Locate the cell with the specified text and output its [X, Y] center coordinate. 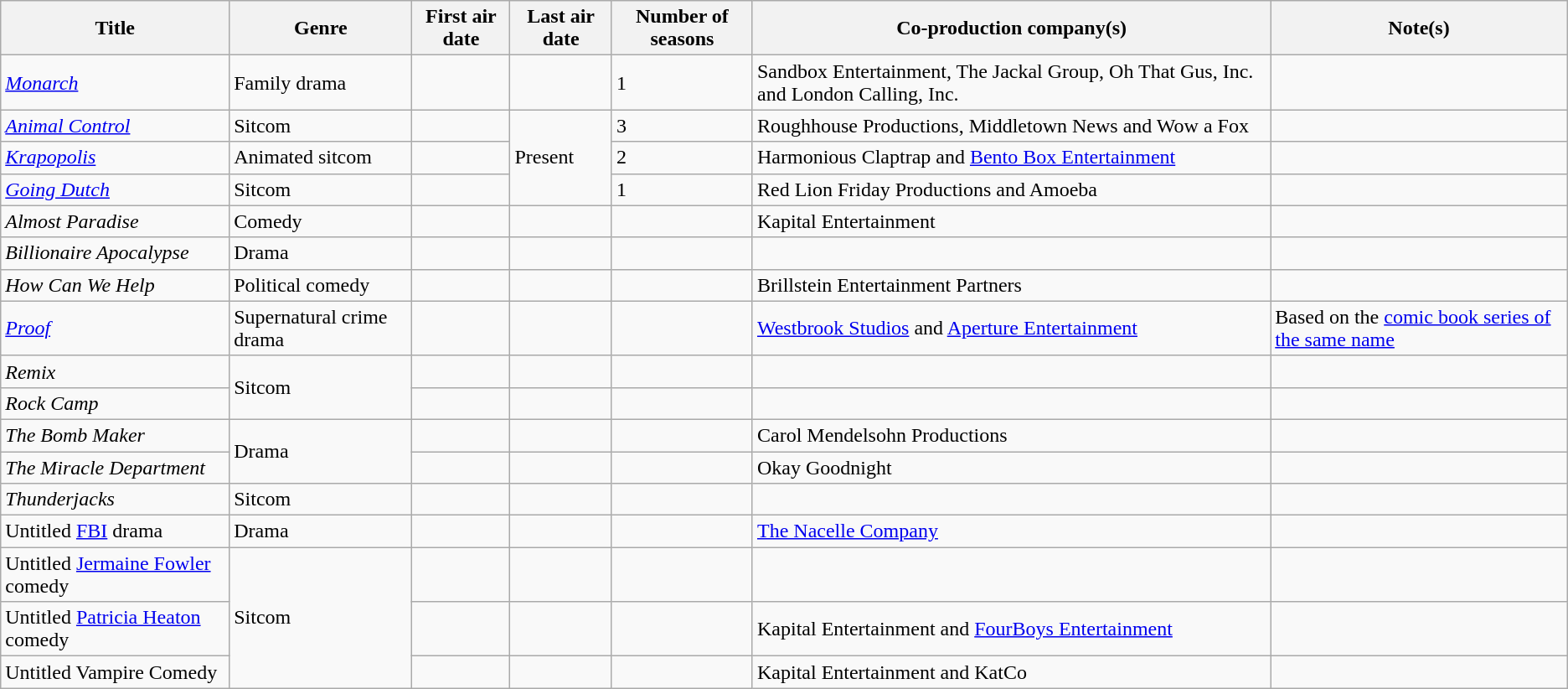
Political comedy [321, 285]
Based on the comic book series of the same name [1419, 329]
Going Dutch [116, 189]
Animated sitcom [321, 158]
3 [682, 126]
Rock Camp [116, 403]
Family drama [321, 82]
Animal Control [116, 126]
Present [561, 158]
Sandbox Entertainment, The Jackal Group, Oh That Gus, Inc. and London Calling, Inc. [1011, 82]
Red Lion Friday Productions and Amoeba [1011, 189]
Co-production company(s) [1011, 28]
Carol Mendelsohn Productions [1011, 435]
Last air date [561, 28]
Untitled Vampire Comedy [116, 672]
2 [682, 158]
The Bomb Maker [116, 435]
Kapital Entertainment and FourBoys Entertainment [1011, 629]
Harmonious Claptrap and Bento Box Entertainment [1011, 158]
The Nacelle Company [1011, 531]
Kapital Entertainment [1011, 221]
Billionaire Apocalypse [116, 253]
Thunderjacks [116, 500]
Monarch [116, 82]
Kapital Entertainment and KatCo [1011, 672]
Untitled Jermaine Fowler comedy [116, 575]
Genre [321, 28]
Proof [116, 329]
Supernatural crime drama [321, 329]
Untitled Patricia Heaton comedy [116, 629]
Remix [116, 371]
Comedy [321, 221]
Westbrook Studios and Aperture Entertainment [1011, 329]
Roughhouse Productions, Middletown News and Wow a Fox [1011, 126]
Okay Goodnight [1011, 467]
How Can We Help [116, 285]
Untitled FBI drama [116, 531]
The Miracle Department [116, 467]
Number of seasons [682, 28]
First air date [461, 28]
Almost Paradise [116, 221]
Note(s) [1419, 28]
Krapopolis [116, 158]
Title [116, 28]
Brillstein Entertainment Partners [1011, 285]
